Pinpoint the cell where the given text exists, returning its [x, y] midpoint coordinate. 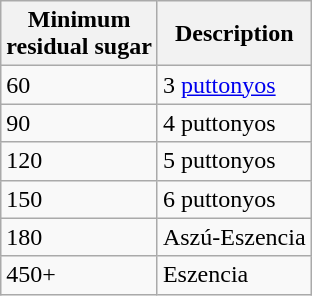
60 [80, 85]
90 [80, 123]
Description [234, 34]
150 [80, 199]
Minimumresidual sugar [80, 34]
Aszú-Eszencia [234, 237]
120 [80, 161]
3 puttonyos [234, 85]
4 puttonyos [234, 123]
180 [80, 237]
Eszencia [234, 275]
6 puttonyos [234, 199]
5 puttonyos [234, 161]
450+ [80, 275]
